Capture the cell that displays the provided text and extract its (X, Y) central coordinate. 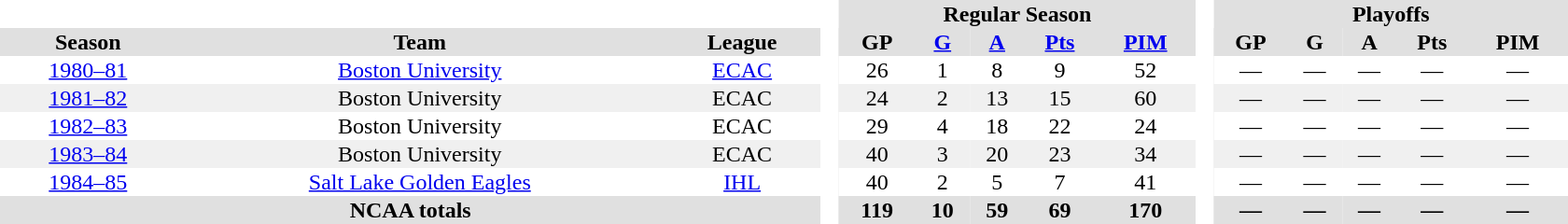
Salt Lake Golden Eagles (420, 182)
60 (1145, 98)
7 (1060, 182)
1 (943, 70)
Team (420, 42)
Season (88, 42)
Regular Season (1017, 14)
4 (943, 126)
26 (877, 70)
41 (1145, 182)
NCAA totals (411, 210)
69 (1060, 210)
15 (1060, 98)
22 (1060, 126)
10 (943, 210)
20 (997, 154)
3 (943, 154)
13 (997, 98)
League (742, 42)
1980–81 (88, 70)
34 (1145, 154)
1982–83 (88, 126)
1984–85 (88, 182)
8 (997, 70)
119 (877, 210)
52 (1145, 70)
9 (1060, 70)
59 (997, 210)
29 (877, 126)
1981–82 (88, 98)
170 (1145, 210)
1983–84 (88, 154)
23 (1060, 154)
Playoffs (1391, 14)
18 (997, 126)
5 (997, 182)
IHL (742, 182)
